Extract the (X, Y) coordinate from the center of the cell holding the provided text.  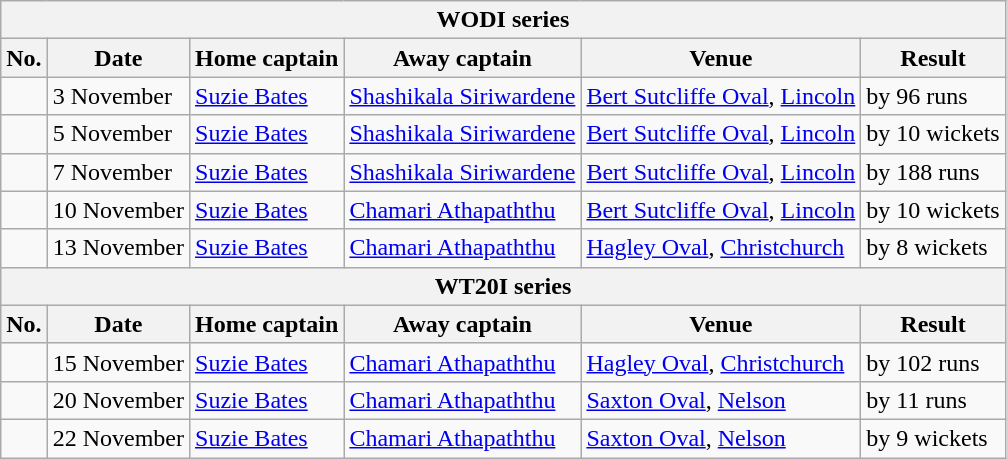
by 11 runs (933, 400)
20 November (118, 400)
3 November (118, 96)
by 8 wickets (933, 248)
by 102 runs (933, 362)
WT20I series (503, 286)
15 November (118, 362)
22 November (118, 438)
WODI series (503, 20)
by 188 runs (933, 172)
10 November (118, 210)
by 9 wickets (933, 438)
13 November (118, 248)
by 96 runs (933, 96)
5 November (118, 134)
7 November (118, 172)
